Determine the [x, y] coordinate at the center of the cell enclosing the given text.  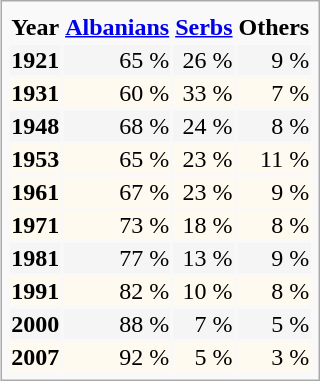
Albanians [118, 27]
13 % [204, 258]
33 % [204, 93]
82 % [118, 291]
1961 [36, 192]
92 % [118, 357]
2000 [36, 324]
11 % [274, 159]
1991 [36, 291]
68 % [118, 126]
73 % [118, 225]
Serbs [204, 27]
1921 [36, 60]
1981 [36, 258]
1971 [36, 225]
60 % [118, 93]
Year [36, 27]
2007 [36, 357]
67 % [118, 192]
Others [274, 27]
10 % [204, 291]
3 % [274, 357]
26 % [204, 60]
24 % [204, 126]
88 % [118, 324]
1948 [36, 126]
1931 [36, 93]
1953 [36, 159]
77 % [118, 258]
18 % [204, 225]
